Provide the (x, y) coordinate of the cell's center where the given text is located.  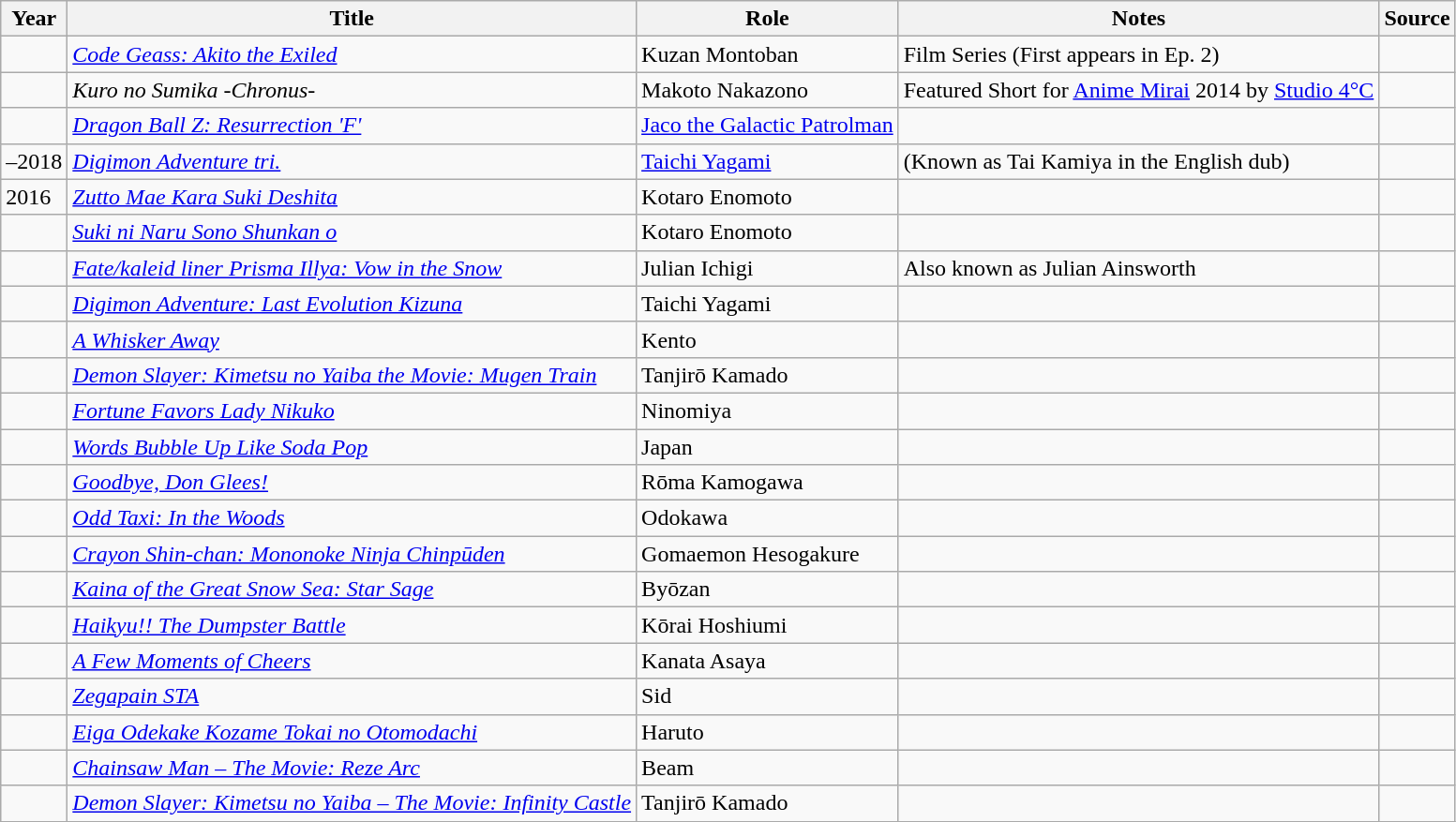
Title (353, 19)
Beam (768, 768)
Julian Ichigi (768, 268)
Byōzan (768, 590)
Digimon Adventure tri. (353, 161)
Year (34, 19)
Dragon Ball Z: Resurrection 'F' (353, 126)
(Known as Tai Kamiya in the English dub) (1138, 161)
Chainsaw Man – The Movie: Reze Arc (353, 768)
Kōrai Hoshiumi (768, 625)
Haikyu!! The Dumpster Battle (353, 625)
Kento (768, 339)
Sid (768, 696)
Suki ni Naru Sono Shunkan o (353, 232)
Demon Slayer: Kimetsu no Yaiba the Movie: Mugen Train (353, 375)
Digimon Adventure: Last Evolution Kizuna (353, 304)
Makoto Nakazono (768, 90)
A Whisker Away (353, 339)
Demon Slayer: Kimetsu no Yaiba – The Movie: Infinity Castle (353, 803)
2016 (34, 197)
Words Bubble Up Like Soda Pop (353, 447)
Kuzan Montoban (768, 54)
Japan (768, 447)
–2018 (34, 161)
Featured Short for Anime Mirai 2014 by Studio 4°C (1138, 90)
Goodbye, Don Glees! (353, 483)
Zutto Mae Kara Suki Deshita (353, 197)
Film Series (First appears in Ep. 2) (1138, 54)
Eiga Odekake Kozame Tokai no Otomodachi (353, 732)
Source (1418, 19)
Jaco the Galactic Patrolman (768, 126)
Odd Taxi: In the Woods (353, 518)
Kaina of the Great Snow Sea: Star Sage (353, 590)
Ninomiya (768, 411)
Crayon Shin-chan: Mononoke Ninja Chinpūden (353, 554)
Fortune Favors Lady Nikuko (353, 411)
Also known as Julian Ainsworth (1138, 268)
Odokawa (768, 518)
Notes (1138, 19)
Fate/kaleid liner Prisma Illya: Vow in the Snow (353, 268)
Kuro no Sumika -Chronus- (353, 90)
Kanata Asaya (768, 661)
Rōma Kamogawa (768, 483)
Gomaemon Hesogakure (768, 554)
Role (768, 19)
Haruto (768, 732)
Zegapain STA (353, 696)
A Few Moments of Cheers (353, 661)
Code Geass: Akito the Exiled (353, 54)
